Output the (X, Y) coordinate of the center of the cell containing the given text.  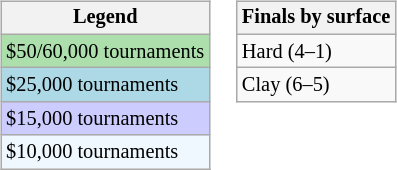
$15,000 tournaments (105, 119)
Finals by surface (316, 18)
$25,000 tournaments (105, 85)
Clay (6–5) (316, 85)
$10,000 tournaments (105, 152)
$50/60,000 tournaments (105, 51)
Legend (105, 18)
Hard (4–1) (316, 51)
